Extract the [x, y] coordinate from the center of the cell holding the provided text.  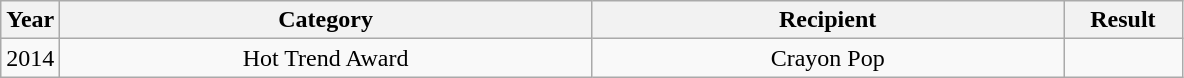
Result [1123, 20]
Hot Trend Award [326, 58]
Year [30, 20]
Recipient [827, 20]
Category [326, 20]
2014 [30, 58]
Crayon Pop [827, 58]
